Detect which cell encompasses the target text, then output its [X, Y] center coordinate. 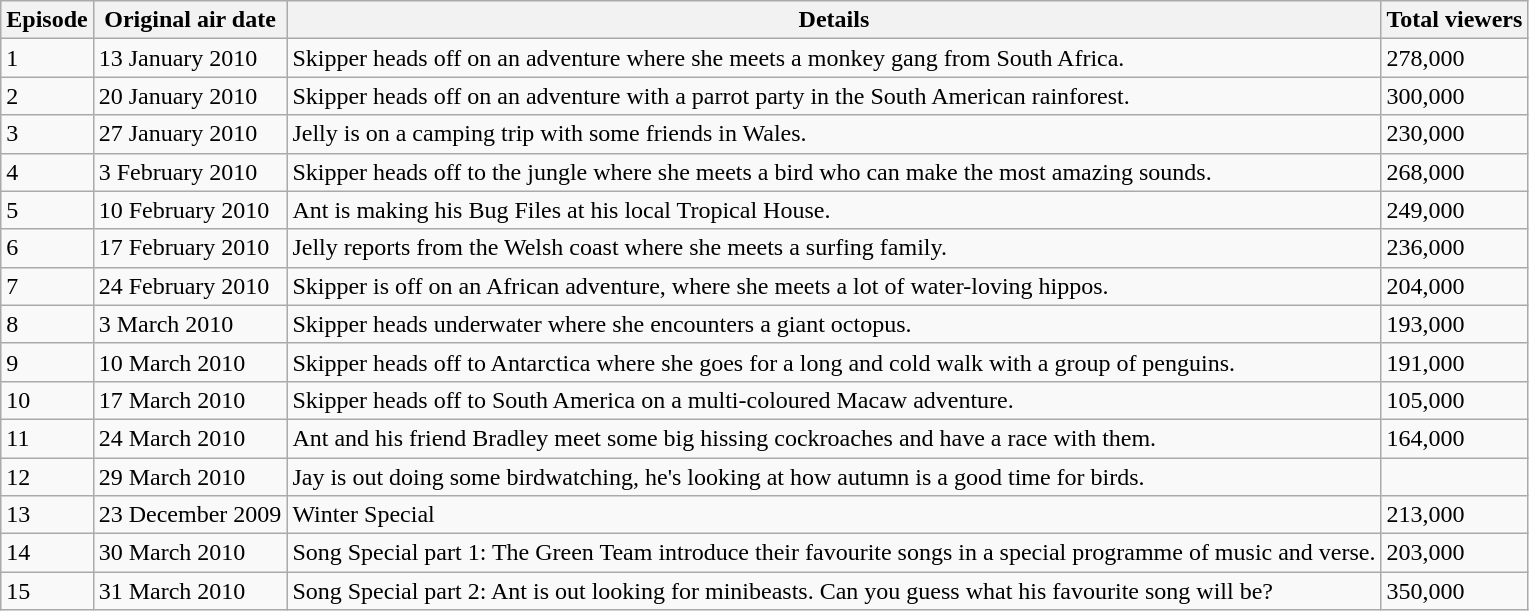
236,000 [1454, 248]
13 [47, 515]
Total viewers [1454, 20]
8 [47, 324]
10 [47, 400]
Jay is out doing some birdwatching, he's looking at how autumn is a good time for birds. [834, 477]
27 January 2010 [190, 134]
24 February 2010 [190, 286]
230,000 [1454, 134]
Ant and his friend Bradley meet some big hissing cockroaches and have a race with them. [834, 438]
213,000 [1454, 515]
9 [47, 362]
Song Special part 1: The Green Team introduce their favourite songs in a special programme of music and verse. [834, 553]
23 December 2009 [190, 515]
10 February 2010 [190, 210]
Skipper heads off on an adventure where she meets a monkey gang from South Africa. [834, 58]
Skipper heads off to South America on a multi-coloured Macaw adventure. [834, 400]
164,000 [1454, 438]
Details [834, 20]
191,000 [1454, 362]
3 [47, 134]
Ant is making his Bug Files at his local Tropical House. [834, 210]
20 January 2010 [190, 96]
3 February 2010 [190, 172]
Episode [47, 20]
Song Special part 2: Ant is out looking for minibeasts. Can you guess what his favourite song will be? [834, 591]
203,000 [1454, 553]
Winter Special [834, 515]
Skipper heads underwater where she encounters a giant octopus. [834, 324]
Skipper is off on an African adventure, where she meets a lot of water-loving hippos. [834, 286]
10 March 2010 [190, 362]
2 [47, 96]
Original air date [190, 20]
17 March 2010 [190, 400]
7 [47, 286]
249,000 [1454, 210]
17 February 2010 [190, 248]
30 March 2010 [190, 553]
278,000 [1454, 58]
1 [47, 58]
300,000 [1454, 96]
29 March 2010 [190, 477]
204,000 [1454, 286]
5 [47, 210]
13 January 2010 [190, 58]
Skipper heads off to Antarctica where she goes for a long and cold walk with a group of penguins. [834, 362]
24 March 2010 [190, 438]
350,000 [1454, 591]
6 [47, 248]
105,000 [1454, 400]
31 March 2010 [190, 591]
Jelly reports from the Welsh coast where she meets a surfing family. [834, 248]
193,000 [1454, 324]
Skipper heads off on an adventure with a parrot party in the South American rainforest. [834, 96]
11 [47, 438]
12 [47, 477]
4 [47, 172]
Skipper heads off to the jungle where she meets a bird who can make the most amazing sounds. [834, 172]
3 March 2010 [190, 324]
268,000 [1454, 172]
Jelly is on a camping trip with some friends in Wales. [834, 134]
14 [47, 553]
15 [47, 591]
